Find where the given text appears and provide that cell's center as [X, Y] coordinate. 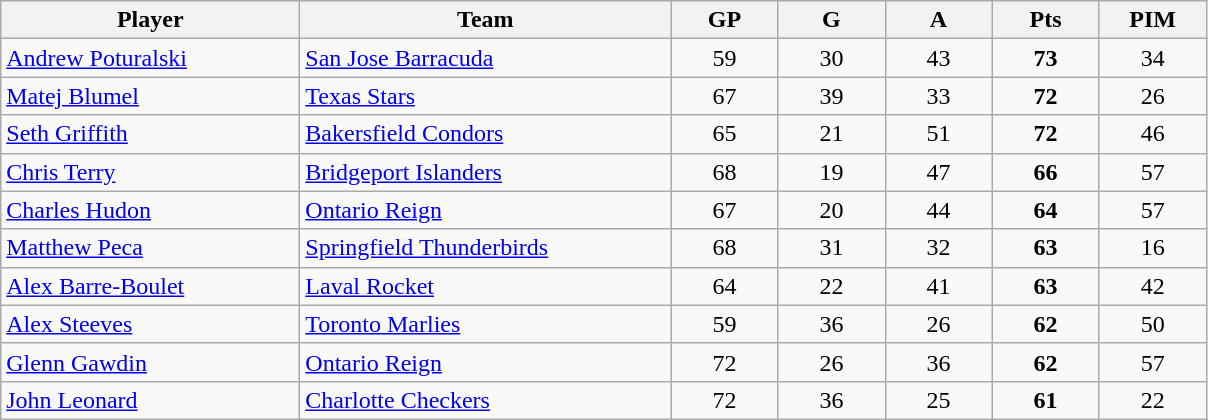
Bakersfield Condors [486, 134]
Alex Barre-Boulet [150, 286]
61 [1046, 400]
John Leonard [150, 400]
Chris Terry [150, 172]
73 [1046, 58]
66 [1046, 172]
Andrew Poturalski [150, 58]
65 [724, 134]
39 [832, 96]
San Jose Barracuda [486, 58]
Player [150, 20]
47 [938, 172]
25 [938, 400]
Charles Hudon [150, 210]
44 [938, 210]
Glenn Gawdin [150, 362]
21 [832, 134]
PIM [1152, 20]
GP [724, 20]
G [832, 20]
50 [1152, 324]
30 [832, 58]
34 [1152, 58]
A [938, 20]
Laval Rocket [486, 286]
Toronto Marlies [486, 324]
20 [832, 210]
33 [938, 96]
31 [832, 248]
Texas Stars [486, 96]
46 [1152, 134]
Alex Steeves [150, 324]
Matej Blumel [150, 96]
Matthew Peca [150, 248]
Seth Griffith [150, 134]
43 [938, 58]
32 [938, 248]
41 [938, 286]
Charlotte Checkers [486, 400]
51 [938, 134]
Team [486, 20]
Springfield Thunderbirds [486, 248]
Pts [1046, 20]
Bridgeport Islanders [486, 172]
16 [1152, 248]
42 [1152, 286]
19 [832, 172]
